For the text-containing cell, return its midpoint in (x, y) coordinate format. 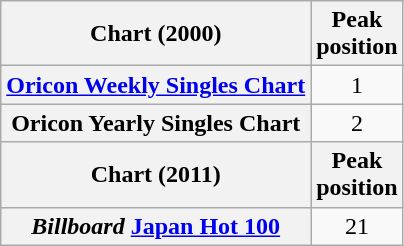
Oricon Yearly Singles Chart (156, 123)
Chart (2011) (156, 174)
2 (357, 123)
21 (357, 226)
Billboard Japan Hot 100 (156, 226)
Oricon Weekly Singles Chart (156, 85)
1 (357, 85)
Chart (2000) (156, 34)
